Determine the [x, y] coordinate at the center of the cell enclosing the given text.  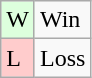
Loss [62, 58]
W [18, 20]
L [18, 58]
Win [62, 20]
